Extract the (x, y) coordinate from the center of the cell holding the provided text.  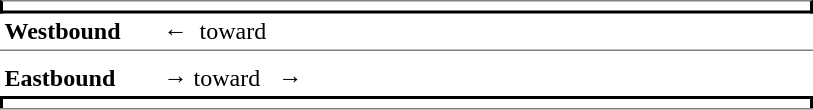
→ toward → (486, 78)
← toward (486, 32)
Eastbound (80, 78)
Westbound (80, 32)
